Detect which cell encompasses the target text, then output its [X, Y] center coordinate. 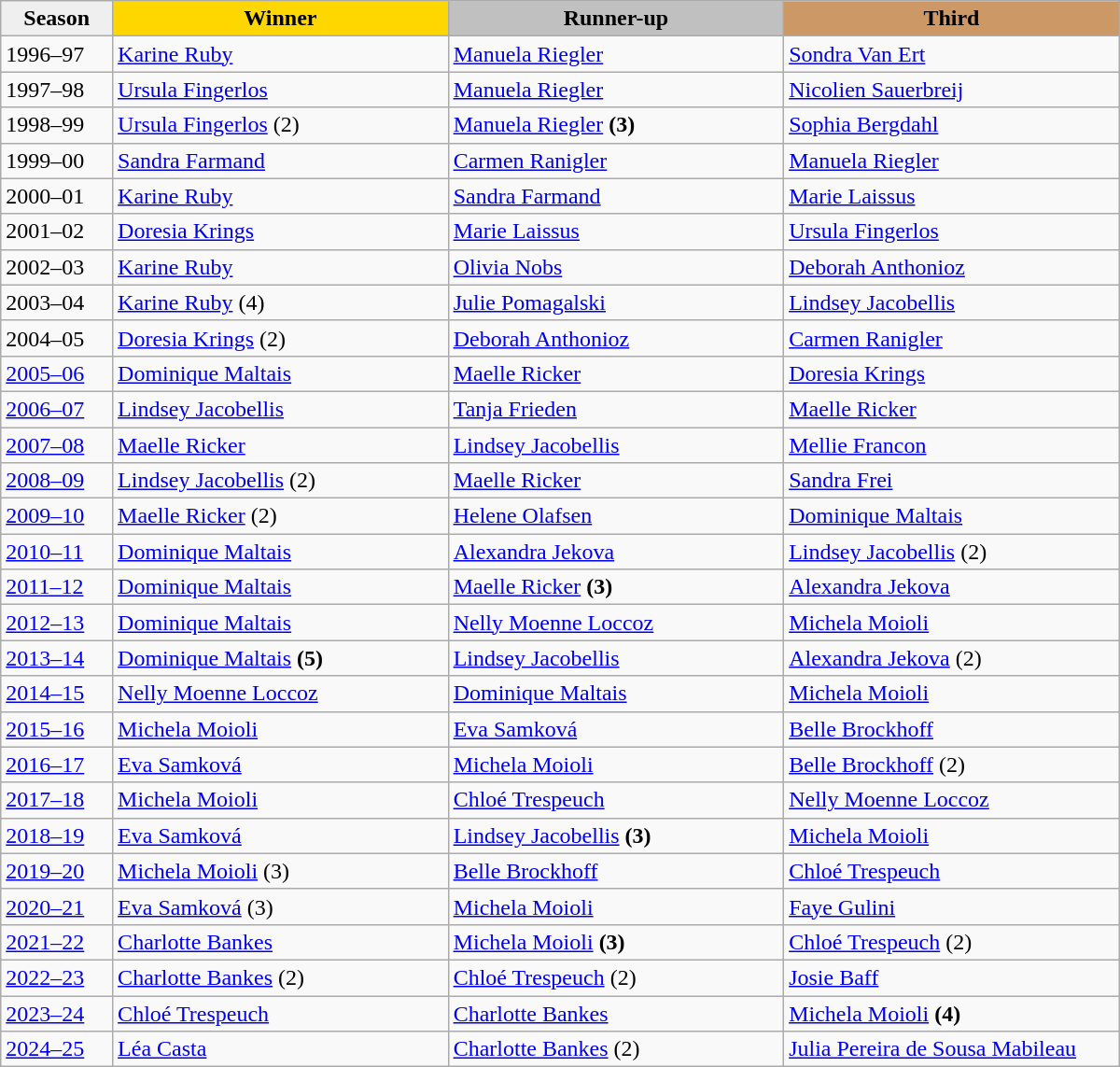
Eva Samková (3) [281, 906]
Maelle Ricker (3) [616, 587]
2008–09 [57, 481]
Doresia Krings (2) [281, 338]
Alexandra Jekova (2) [952, 658]
2014–15 [57, 694]
2010–11 [57, 552]
2011–12 [57, 587]
Winner [281, 19]
2001–02 [57, 232]
2015–16 [57, 729]
Sondra Van Ert [952, 54]
Season [57, 19]
2021–22 [57, 942]
Belle Brockhoff (2) [952, 765]
2003–04 [57, 302]
2016–17 [57, 765]
2007–08 [57, 445]
1999–00 [57, 161]
2002–03 [57, 267]
Tanja Frieden [616, 409]
Helene Olafsen [616, 516]
Léa Casta [281, 1049]
2006–07 [57, 409]
Manuela Riegler (3) [616, 125]
Josie Baff [952, 977]
2020–21 [57, 906]
1996–97 [57, 54]
Mellie Francon [952, 445]
Julie Pomagalski [616, 302]
Faye Gulini [952, 906]
Dominique Maltais (5) [281, 658]
2023–24 [57, 1013]
Sophia Bergdahl [952, 125]
Ursula Fingerlos (2) [281, 125]
2012–13 [57, 623]
2017–18 [57, 800]
2013–14 [57, 658]
Julia Pereira de Sousa Mabileau [952, 1049]
Karine Ruby (4) [281, 302]
2018–19 [57, 835]
1997–98 [57, 90]
2004–05 [57, 338]
Sandra Frei [952, 481]
2009–10 [57, 516]
Lindsey Jacobellis (3) [616, 835]
Third [952, 19]
2022–23 [57, 977]
2000–01 [57, 196]
1998–99 [57, 125]
Michela Moioli (4) [952, 1013]
Runner-up [616, 19]
2019–20 [57, 871]
Nicolien Sauerbreij [952, 90]
Olivia Nobs [616, 267]
Maelle Ricker (2) [281, 516]
2024–25 [57, 1049]
2005–06 [57, 373]
